Provide the (x, y) coordinate of the cell's center where the given text is located.  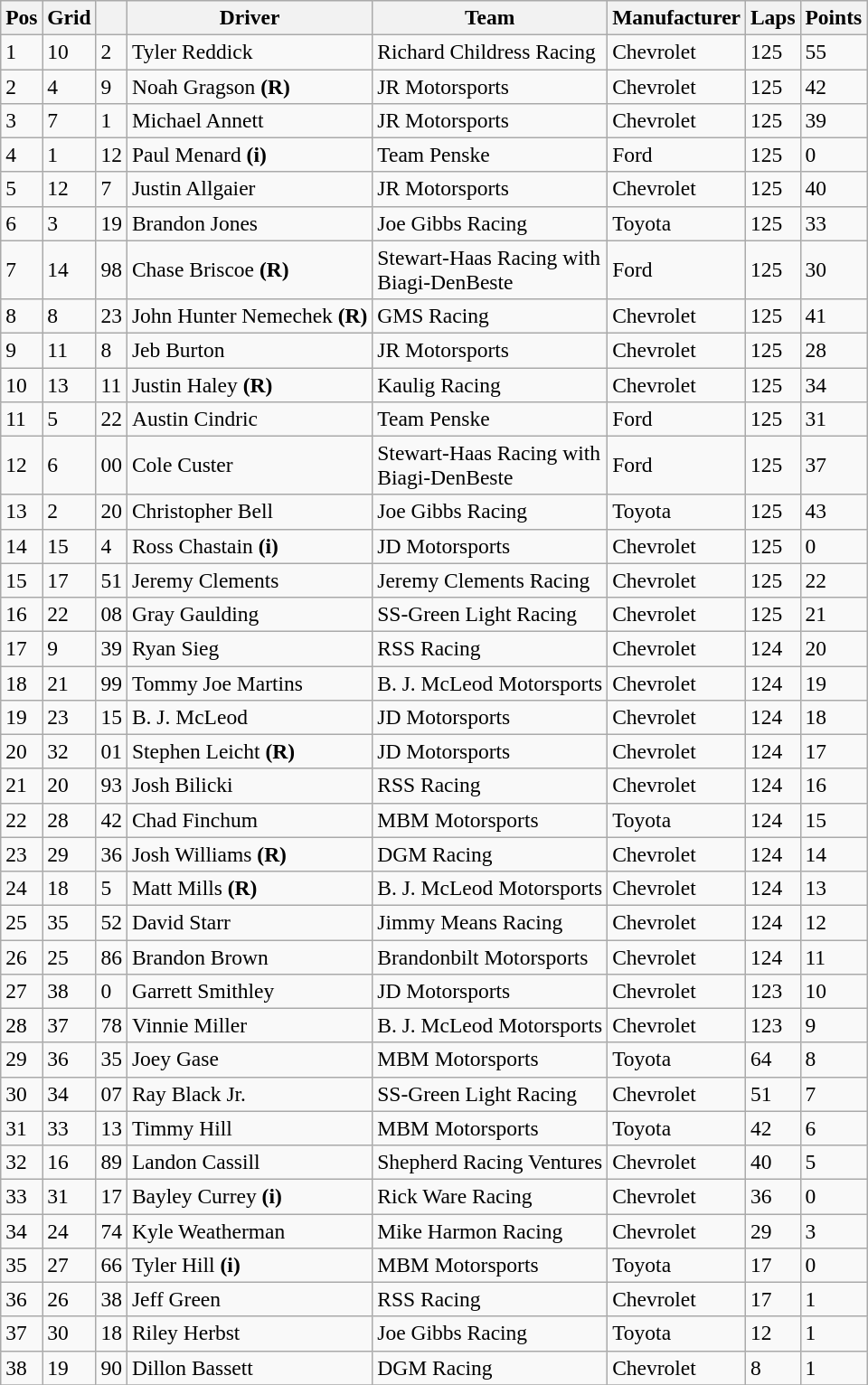
52 (111, 922)
Jeff Green (250, 1299)
Jeremy Clements (250, 580)
Ross Chastain (i) (250, 546)
Cole Custer (250, 465)
Grid (69, 17)
01 (111, 751)
Justin Allgaier (250, 189)
66 (111, 1265)
90 (111, 1368)
07 (111, 1094)
64 (772, 1060)
Rick Ware Racing (490, 1196)
Dillon Bassett (250, 1368)
Team (490, 17)
78 (111, 1025)
93 (111, 786)
David Starr (250, 922)
Jimmy Means Racing (490, 922)
Vinnie Miller (250, 1025)
Justin Haley (R) (250, 384)
Mike Harmon Racing (490, 1230)
Jeremy Clements Racing (490, 580)
Brandon Jones (250, 223)
Joey Gase (250, 1060)
Brandon Brown (250, 956)
GMS Racing (490, 316)
Noah Gragson (R) (250, 86)
Jeb Burton (250, 350)
99 (111, 683)
Manufacturer (676, 17)
Christopher Bell (250, 512)
Ryan Sieg (250, 648)
Bayley Currey (i) (250, 1196)
Landon Cassill (250, 1162)
00 (111, 465)
Tyler Reddick (250, 52)
Chad Finchum (250, 820)
74 (111, 1230)
Gray Gaulding (250, 614)
41 (834, 316)
Brandonbilt Motorsports (490, 956)
Ray Black Jr. (250, 1094)
Matt Mills (R) (250, 888)
Tommy Joe Martins (250, 683)
Kyle Weatherman (250, 1230)
Driver (250, 17)
Riley Herbst (250, 1333)
Tyler Hill (i) (250, 1265)
John Hunter Nemechek (R) (250, 316)
Laps (772, 17)
86 (111, 956)
Timmy Hill (250, 1128)
43 (834, 512)
Garrett Smithley (250, 991)
55 (834, 52)
89 (111, 1162)
Josh Bilicki (250, 786)
Points (834, 17)
Josh Williams (R) (250, 854)
Richard Childress Racing (490, 52)
Kaulig Racing (490, 384)
Shepherd Racing Ventures (490, 1162)
Austin Cindric (250, 419)
Michael Annett (250, 120)
Pos (22, 17)
B. J. McLeod (250, 717)
Stephen Leicht (R) (250, 751)
98 (111, 269)
Chase Briscoe (R) (250, 269)
Paul Menard (i) (250, 155)
08 (111, 614)
